Provide the [x, y] coordinate of the cell's center where the given text is located.  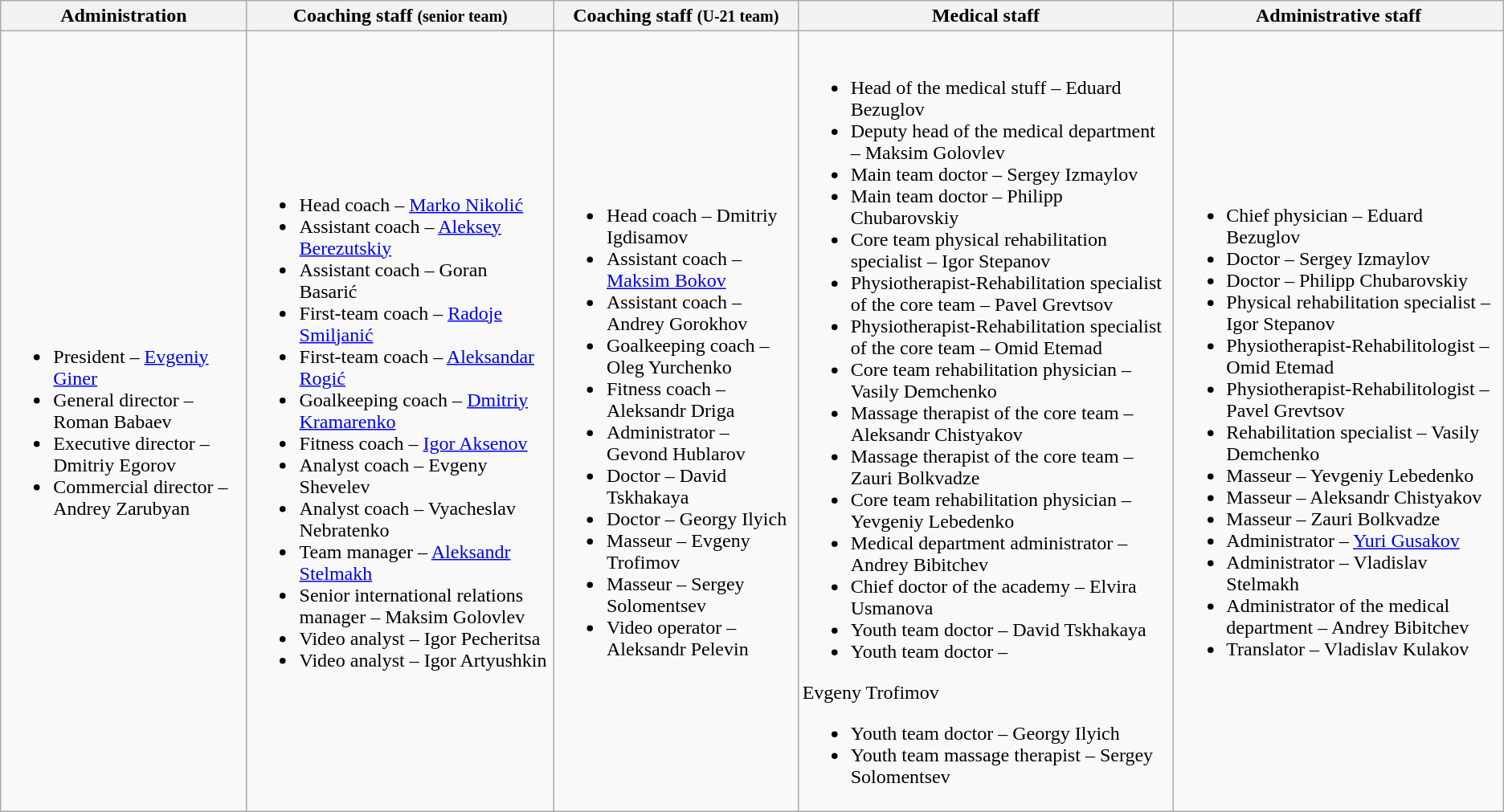
Coaching staff (U-21 team) [676, 16]
Medical staff [986, 16]
Administration [124, 16]
President – Evgeniy GinerGeneral director – Roman BabaevExecutive director – Dmitriy EgorovCommercial director – Andrey Zarubyan [124, 421]
Coaching staff (senior team) [400, 16]
Administrative staff [1338, 16]
